Output the [X, Y] coordinate of the center of the cell containing the given text.  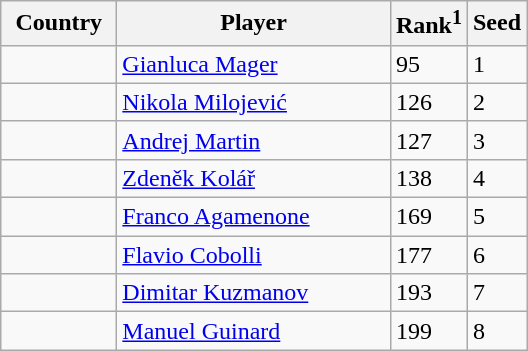
Franco Agamenone [254, 217]
7 [496, 293]
Nikola Milojević [254, 102]
5 [496, 217]
138 [428, 178]
177 [428, 255]
Gianluca Mager [254, 64]
4 [496, 178]
95 [428, 64]
2 [496, 102]
Country [59, 24]
3 [496, 140]
Zdeněk Kolář [254, 178]
199 [428, 331]
1 [496, 64]
126 [428, 102]
Manuel Guinard [254, 331]
169 [428, 217]
6 [496, 255]
Seed [496, 24]
Flavio Cobolli [254, 255]
Dimitar Kuzmanov [254, 293]
193 [428, 293]
127 [428, 140]
Player [254, 24]
Andrej Martin [254, 140]
8 [496, 331]
Rank1 [428, 24]
